Scan for the cell matching the given text and deliver its [X, Y] coordinate at center. 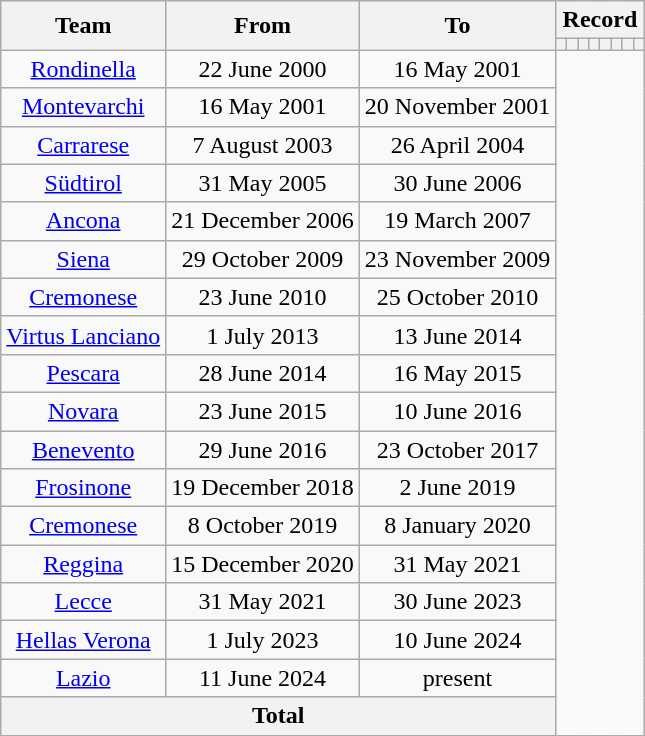
To [457, 26]
20 November 2001 [457, 107]
30 June 2006 [457, 183]
Benevento [84, 449]
16 May 2015 [457, 373]
Montevarchi [84, 107]
Pescara [84, 373]
15 December 2020 [263, 564]
10 June 2024 [457, 640]
Total [278, 716]
31 May 2005 [263, 183]
Frosinone [84, 488]
29 June 2016 [263, 449]
19 March 2007 [457, 221]
Team [84, 26]
29 October 2009 [263, 259]
Lecce [84, 602]
26 April 2004 [457, 145]
Novara [84, 411]
Record [600, 20]
8 October 2019 [263, 526]
23 November 2009 [457, 259]
22 June 2000 [263, 69]
Südtirol [84, 183]
19 December 2018 [263, 488]
21 December 2006 [263, 221]
1 July 2013 [263, 335]
From [263, 26]
23 June 2010 [263, 297]
Hellas Verona [84, 640]
Ancona [84, 221]
8 January 2020 [457, 526]
11 June 2024 [263, 678]
23 October 2017 [457, 449]
13 June 2014 [457, 335]
Virtus Lanciano [84, 335]
10 June 2016 [457, 411]
Reggina [84, 564]
28 June 2014 [263, 373]
2 June 2019 [457, 488]
30 June 2023 [457, 602]
25 October 2010 [457, 297]
Siena [84, 259]
Lazio [84, 678]
7 August 2003 [263, 145]
present [457, 678]
1 July 2023 [263, 640]
Rondinella [84, 69]
Carrarese [84, 145]
23 June 2015 [263, 411]
